Return [X, Y] of the center of cell containing provided text 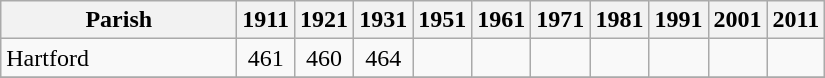
1971 [560, 20]
1921 [324, 20]
1911 [266, 20]
460 [324, 58]
1961 [502, 20]
461 [266, 58]
Hartford [119, 58]
Parish [119, 20]
2001 [738, 20]
464 [384, 58]
1981 [620, 20]
1991 [678, 20]
1931 [384, 20]
1951 [442, 20]
2011 [796, 20]
